From the cell containing the given text, extract its center point as (x, y) coordinate. 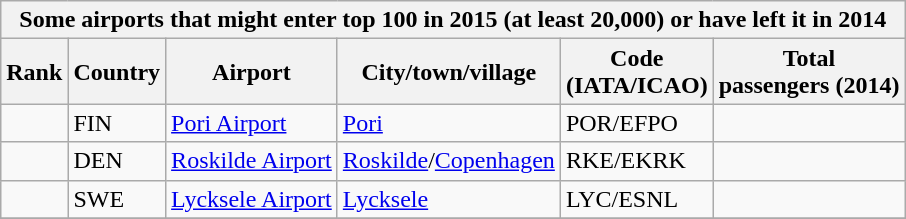
Pori Airport (252, 123)
Lycksele Airport (252, 199)
Totalpassengers (2014) (809, 72)
Roskilde Airport (252, 161)
Code(IATA/ICAO) (636, 72)
Airport (252, 72)
Pori (448, 123)
Rank (34, 72)
LYC/ESNL (636, 199)
Country (117, 72)
RKE/EKRK (636, 161)
POR/EFPO (636, 123)
SWE (117, 199)
DEN (117, 161)
City/town/village (448, 72)
FIN (117, 123)
Lycksele (448, 199)
Roskilde/Copenhagen (448, 161)
Some airports that might enter top 100 in 2015 (at least 20,000) or have left it in 2014 (453, 20)
